For the text-containing cell, return its midpoint in [x, y] coordinate format. 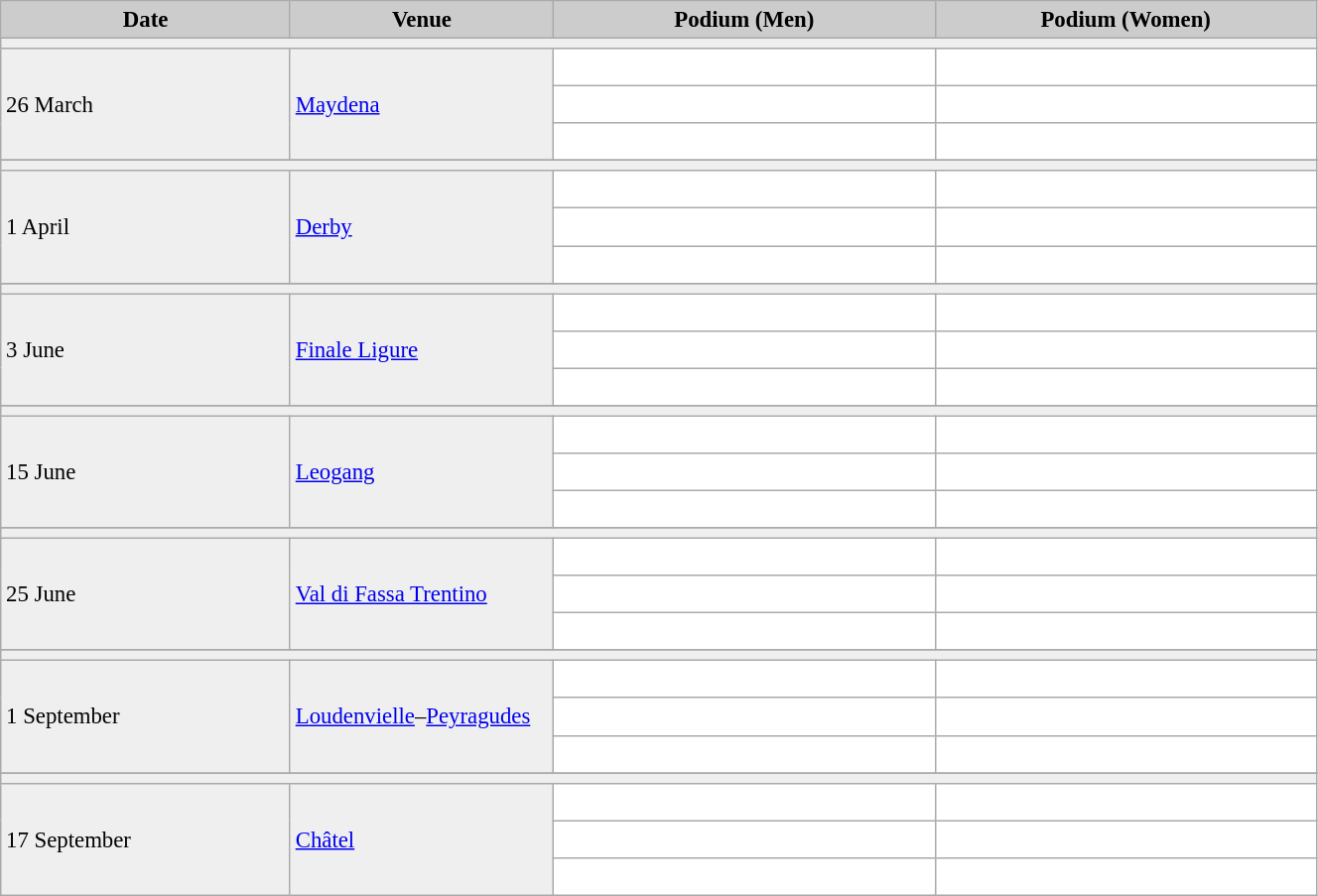
Châtel [421, 839]
17 September [146, 839]
Podium (Women) [1125, 20]
Date [146, 20]
Venue [421, 20]
Leogang [421, 472]
1 September [146, 716]
26 March [146, 105]
Finale Ligure [421, 349]
3 June [146, 349]
Maydena [421, 105]
Podium (Men) [744, 20]
1 April [146, 226]
Derby [421, 226]
Val di Fassa Trentino [421, 595]
Loudenvielle–Peyragudes [421, 716]
25 June [146, 595]
15 June [146, 472]
